Output the (x, y) coordinate of the center of the cell containing the given text.  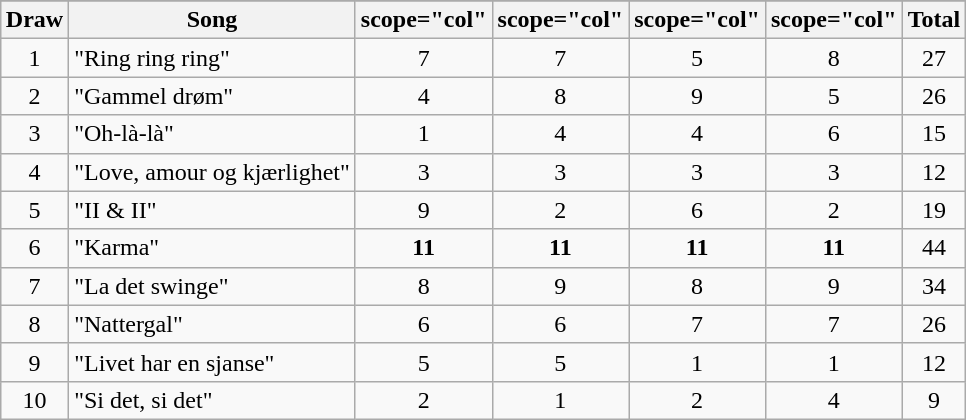
"Love, amour og kjærlighet" (212, 172)
Song (212, 20)
"Oh-là-là" (212, 134)
Draw (34, 20)
"Gammel drøm" (212, 96)
19 (934, 210)
15 (934, 134)
"Karma" (212, 248)
44 (934, 248)
"Ring ring ring" (212, 58)
Total (934, 20)
"Livet har en sjanse" (212, 362)
"II & II" (212, 210)
27 (934, 58)
"Nattergal" (212, 324)
10 (34, 400)
"Si det, si det" (212, 400)
"La det swinge" (212, 286)
34 (934, 286)
